For the text-containing cell, return its midpoint in [x, y] coordinate format. 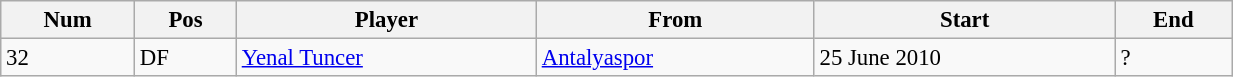
End [1174, 20]
Start [964, 20]
Player [386, 20]
Num [68, 20]
From [675, 20]
? [1174, 58]
Pos [185, 20]
Yenal Tuncer [386, 58]
DF [185, 58]
25 June 2010 [964, 58]
Antalyaspor [675, 58]
32 [68, 58]
